Scan for the cell matching the given text and deliver its [X, Y] coordinate at center. 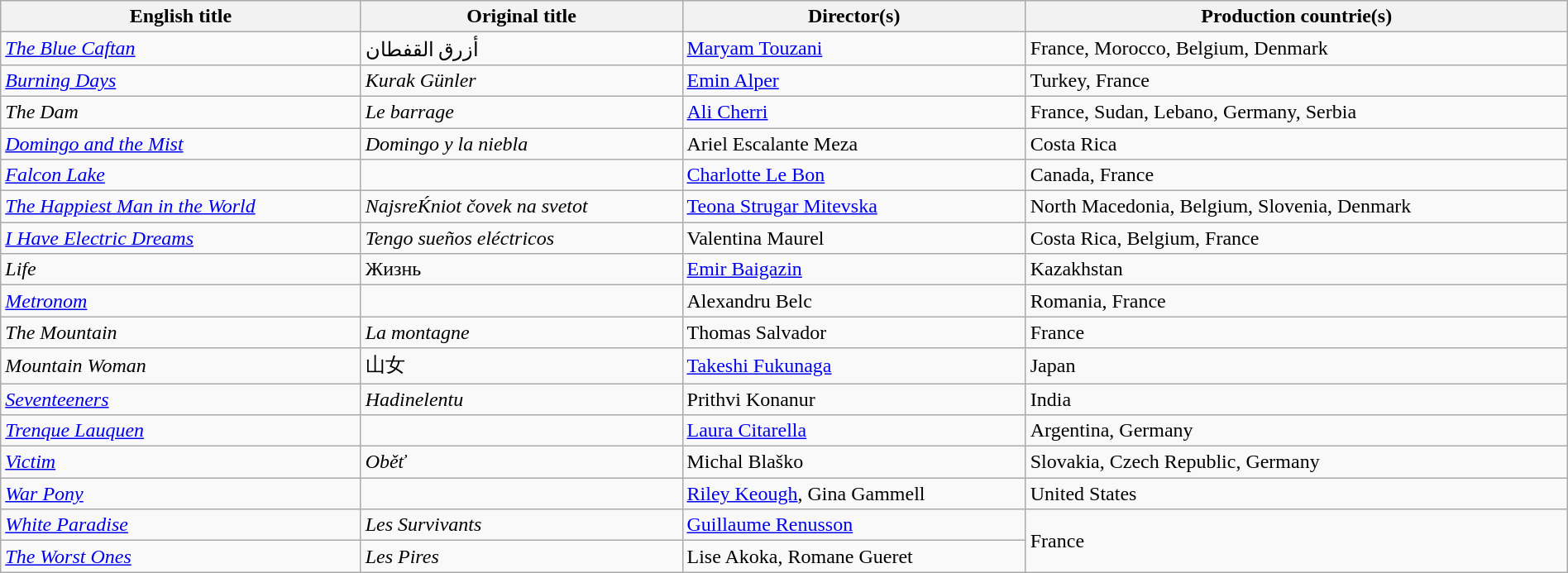
La montagne [521, 332]
Teona Strugar Mitevska [853, 207]
Michal Blaško [853, 462]
The Mountain [180, 332]
France, Sudan, Lebano, Germany, Serbia [1297, 112]
Director(s) [853, 17]
Japan [1297, 365]
Costa Rica [1297, 143]
Seventeeners [180, 399]
Riley Keough, Gina Gammell [853, 494]
Domingo y la niebla [521, 143]
Les Pires [521, 556]
Lise Akoka, Romane Gueret [853, 556]
United States [1297, 494]
Falcon Lake [180, 175]
Charlotte Le Bon [853, 175]
Mountain Woman [180, 365]
Argentina, Germany [1297, 431]
North Macedonia, Belgium, Slovenia, Denmark [1297, 207]
Ali Cherri [853, 112]
Oběť [521, 462]
Victim [180, 462]
Burning Days [180, 80]
Maryam Touzani [853, 49]
France, Morocco, Belgium, Denmark [1297, 49]
Ariel Escalante Meza [853, 143]
The Worst Ones [180, 556]
I Have Electric Dreams [180, 238]
Valentina Maurel [853, 238]
War Pony [180, 494]
Prithvi Konanur [853, 399]
Thomas Salvador [853, 332]
Alexandru Belc [853, 301]
أزرق القفطان [521, 49]
山女 [521, 365]
Slovakia, Czech Republic, Germany [1297, 462]
Emir Baigazin [853, 270]
Turkey, France [1297, 80]
The Dam [180, 112]
India [1297, 399]
Laura Citarella [853, 431]
Kurak Günler [521, 80]
English title [180, 17]
Romania, France [1297, 301]
Tengo sueños eléctricos [521, 238]
Production countrie(s) [1297, 17]
Metronom [180, 301]
Takeshi Fukunaga [853, 365]
Жизнь [521, 270]
Kazakhstan [1297, 270]
Costa Rica, Belgium, France [1297, 238]
Life [180, 270]
Emin Alper [853, 80]
White Paradise [180, 525]
Domingo and the Mist [180, 143]
The Happiest Man in the World [180, 207]
Hadinelentu [521, 399]
Les Survivants [521, 525]
Trenque Lauquen [180, 431]
NajsreЌniot čovek na svetot [521, 207]
The Blue Caftan [180, 49]
Original title [521, 17]
Le barrage [521, 112]
Canada, France [1297, 175]
Guillaume Renusson [853, 525]
